Capture the cell that displays the provided text and extract its (x, y) central coordinate. 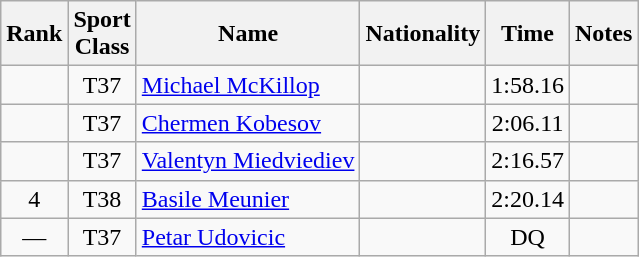
— (34, 237)
Nationality (423, 34)
Chermen Kobesov (248, 123)
T38 (102, 199)
Michael McKillop (248, 85)
2:20.14 (528, 199)
Basile Meunier (248, 199)
Name (248, 34)
1:58.16 (528, 85)
Notes (603, 34)
Time (528, 34)
Petar Udovicic (248, 237)
Rank (34, 34)
4 (34, 199)
Valentyn Miedviediev (248, 161)
SportClass (102, 34)
2:16.57 (528, 161)
DQ (528, 237)
2:06.11 (528, 123)
